Capture the cell that displays the provided text and extract its (x, y) central coordinate. 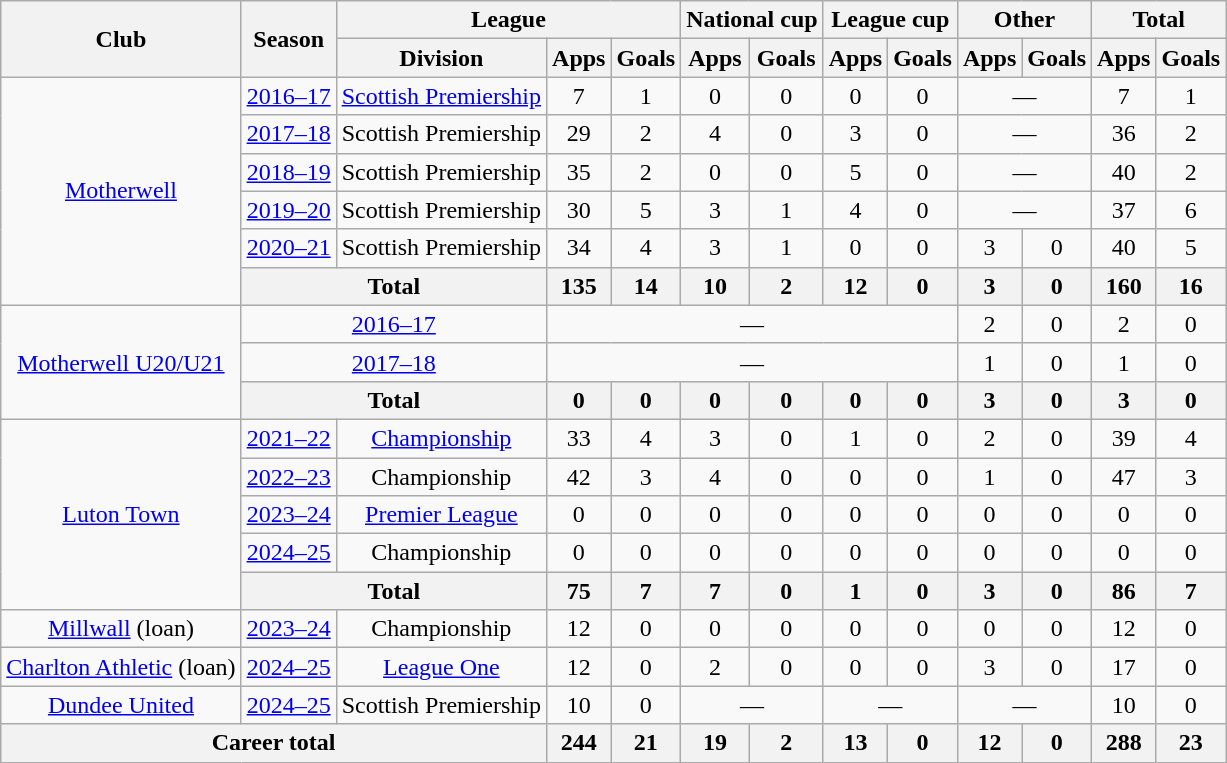
23 (1191, 743)
16 (1191, 286)
2018–19 (288, 172)
21 (646, 743)
33 (579, 438)
75 (579, 591)
Club (121, 39)
League One (441, 667)
13 (855, 743)
39 (1124, 438)
288 (1124, 743)
37 (1124, 210)
Millwall (loan) (121, 629)
2020–21 (288, 248)
Dundee United (121, 705)
6 (1191, 210)
160 (1124, 286)
42 (579, 477)
2019–20 (288, 210)
Luton Town (121, 514)
2021–22 (288, 438)
14 (646, 286)
86 (1124, 591)
19 (715, 743)
135 (579, 286)
29 (579, 134)
30 (579, 210)
47 (1124, 477)
Career total (274, 743)
League cup (890, 20)
Motherwell U20/U21 (121, 362)
Motherwell (121, 191)
36 (1124, 134)
244 (579, 743)
National cup (752, 20)
Season (288, 39)
34 (579, 248)
Other (1024, 20)
17 (1124, 667)
Premier League (441, 515)
Division (441, 58)
2022–23 (288, 477)
Charlton Athletic (loan) (121, 667)
35 (579, 172)
League (508, 20)
